Output the [X, Y] coordinate of the center of the cell containing the given text.  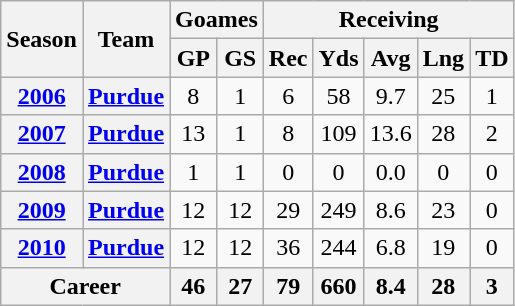
Lng [443, 58]
8.6 [390, 210]
Receiving [388, 20]
13 [194, 134]
13.6 [390, 134]
Rec [288, 58]
Team [126, 39]
Yds [338, 58]
23 [443, 210]
79 [288, 286]
2006 [42, 96]
GP [194, 58]
36 [288, 248]
2008 [42, 172]
58 [338, 96]
Goames [217, 20]
Avg [390, 58]
249 [338, 210]
0.0 [390, 172]
GS [240, 58]
29 [288, 210]
2010 [42, 248]
Season [42, 39]
9.7 [390, 96]
46 [194, 286]
25 [443, 96]
109 [338, 134]
Career [86, 286]
19 [443, 248]
2007 [42, 134]
6 [288, 96]
244 [338, 248]
6.8 [390, 248]
TD [492, 58]
660 [338, 286]
8.4 [390, 286]
3 [492, 286]
27 [240, 286]
2 [492, 134]
2009 [42, 210]
